Return the [X, Y] coordinate for the center point of the cell that contains the specified text.  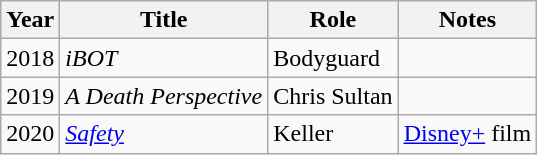
2020 [30, 134]
Keller [333, 134]
Year [30, 20]
Safety [164, 134]
Notes [468, 20]
2018 [30, 58]
2019 [30, 96]
Bodyguard [333, 58]
Chris Sultan [333, 96]
Title [164, 20]
Disney+ film [468, 134]
iBOT [164, 58]
Role [333, 20]
A Death Perspective [164, 96]
